Extract the [X, Y] coordinate from the center of the cell holding the provided text.  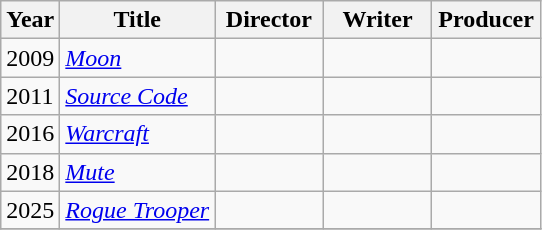
Source Code [138, 96]
Moon [138, 58]
Year [30, 20]
2018 [30, 172]
Warcraft [138, 134]
Director [270, 20]
Rogue Trooper [138, 210]
2025 [30, 210]
Mute [138, 172]
2016 [30, 134]
Title [138, 20]
2011 [30, 96]
Producer [486, 20]
Writer [378, 20]
2009 [30, 58]
